Detect which cell encompasses the target text, then output its (X, Y) center coordinate. 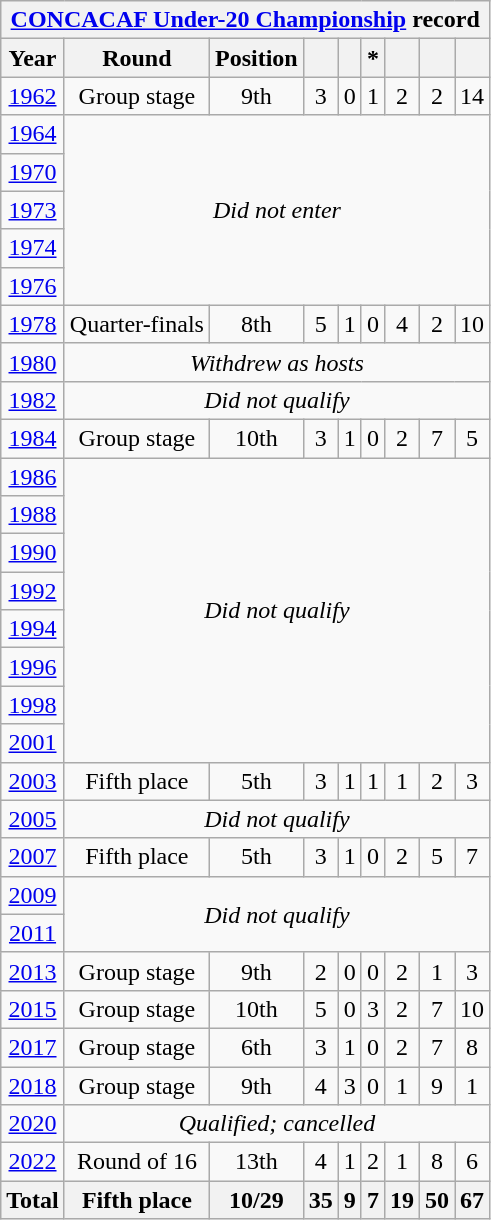
2020 (33, 1124)
1984 (33, 438)
1973 (33, 210)
Year (33, 58)
6th (256, 1047)
2022 (33, 1162)
2013 (33, 971)
8th (256, 324)
1980 (33, 362)
* (372, 58)
2015 (33, 1009)
1982 (33, 400)
1988 (33, 515)
CONCACAF Under-20 Championship record (246, 20)
67 (472, 1200)
13th (256, 1162)
50 (436, 1200)
1964 (33, 134)
2009 (33, 895)
2018 (33, 1085)
Withdrew as hosts (276, 362)
Did not enter (276, 210)
Total (33, 1200)
Round (136, 58)
Quarter-finals (136, 324)
35 (320, 1200)
2017 (33, 1047)
1974 (33, 248)
1998 (33, 705)
10/29 (256, 1200)
1978 (33, 324)
1986 (33, 477)
2001 (33, 743)
1994 (33, 629)
2005 (33, 819)
2007 (33, 857)
1990 (33, 553)
Position (256, 58)
2011 (33, 933)
14 (472, 96)
1992 (33, 591)
19 (402, 1200)
Qualified; cancelled (276, 1124)
1976 (33, 286)
1962 (33, 96)
1996 (33, 667)
1970 (33, 172)
2003 (33, 781)
6 (472, 1162)
Round of 16 (136, 1162)
